Return (X, Y) of the center of cell containing provided text 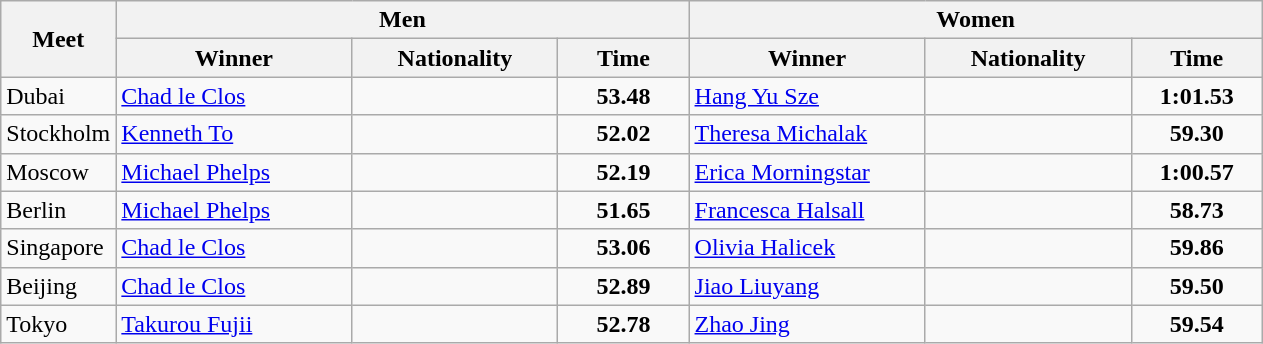
Olivia Halicek (807, 248)
Women (976, 20)
59.50 (1196, 286)
Stockholm (58, 134)
Dubai (58, 96)
Berlin (58, 210)
1:00.57 (1196, 172)
Takurou Fujii (234, 324)
1:01.53 (1196, 96)
Erica Morningstar (807, 172)
52.19 (624, 172)
52.78 (624, 324)
Men (402, 20)
59.86 (1196, 248)
Beijing (58, 286)
53.48 (624, 96)
Moscow (58, 172)
Meet (58, 39)
Zhao Jing (807, 324)
Tokyo (58, 324)
Theresa Michalak (807, 134)
58.73 (1196, 210)
59.54 (1196, 324)
53.06 (624, 248)
Kenneth To (234, 134)
59.30 (1196, 134)
52.02 (624, 134)
52.89 (624, 286)
51.65 (624, 210)
Hang Yu Sze (807, 96)
Singapore (58, 248)
Francesca Halsall (807, 210)
Jiao Liuyang (807, 286)
